Determine the [X, Y] coordinate at the center of the cell enclosing the given text.  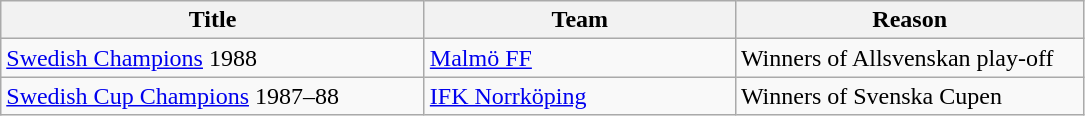
Winners of Svenska Cupen [910, 96]
Malmö FF [580, 58]
IFK Norrköping [580, 96]
Team [580, 20]
Winners of Allsvenskan play-off [910, 58]
Swedish Cup Champions 1987–88 [213, 96]
Reason [910, 20]
Title [213, 20]
Swedish Champions 1988 [213, 58]
